Capture the cell that displays the provided text and extract its [X, Y] central coordinate. 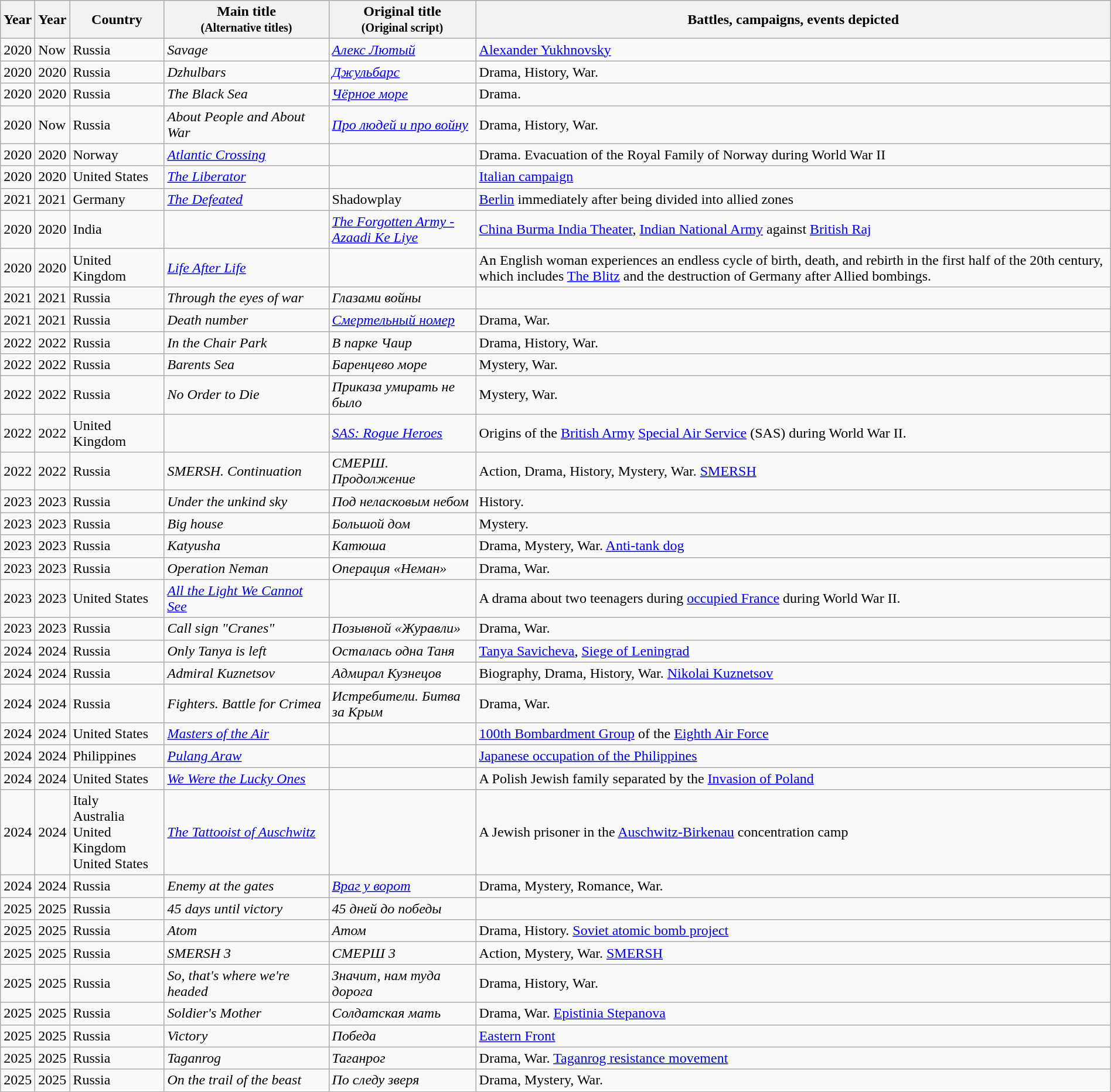
Осталась одна Таня [402, 651]
A Polish Jewish family separated by the Invasion of Poland [793, 779]
The Tattooist of Auschwitz [246, 832]
Позывной «Журавли» [402, 629]
Barents Sea [246, 365]
Drama, History. Soviet atomic bomb project [793, 931]
Atom [246, 931]
45 дней до победы [402, 909]
Only Tanya is left [246, 651]
Приказа умирать не было [402, 395]
Katyusha [246, 546]
India [117, 230]
The Liberator [246, 177]
Fighters. Battle for Crimea [246, 703]
History. [793, 501]
Джульбарс [402, 72]
45 days until victory [246, 909]
Tanya Savicheva, Siege of Leningrad [793, 651]
Life After Life [246, 267]
SMERSH 3 [246, 953]
Катюша [402, 546]
Про людей и про войну [402, 124]
China Burma India Theater, Indian National Army against British Raj [793, 230]
The Forgotten Army - Azaadi Ke Liye [402, 230]
SAS: Rogue Heroes [402, 434]
Drama. Evacuation of the Royal Family of Norway during World War II [793, 155]
The Black Sea [246, 94]
SMERSH. Continuation [246, 471]
Mystery. [793, 524]
Алекс Лютый [402, 50]
Враг у ворот [402, 886]
Pulang Araw [246, 756]
Call sign "Cranes" [246, 629]
Norway [117, 155]
Чёрное море [402, 94]
Солдатская мать [402, 1013]
СМЕРШ. Продолжение [402, 471]
ItalyAustraliaUnited KingdomUnited States [117, 832]
Таганрог [402, 1058]
Drama, Mystery, Romance, War. [793, 886]
No Order to Die [246, 395]
Admiral Kuznetsov [246, 673]
Значит, нам туда дорога [402, 983]
Berlin immediately after being divided into allied zones [793, 199]
On the trail of the beast [246, 1080]
Операция «Неман» [402, 568]
Action, Drama, History, Mystery, War. SMERSH [793, 471]
Through the eyes of war [246, 298]
Italian campaign [793, 177]
Japanese occupation of the Philippines [793, 756]
Battles, campaigns, events depicted [793, 20]
Soldier's Mother [246, 1013]
Баренцево море [402, 365]
Original title(Original script) [402, 20]
Country [117, 20]
All the Light We Cannot See [246, 599]
In the Chair Park [246, 343]
Атом [402, 931]
Drama, War. Epistinia Stepanova [793, 1013]
We Were the Lucky Ones [246, 779]
Victory [246, 1036]
Masters of the Air [246, 733]
В парке Чаир [402, 343]
A Jewish prisoner in the Auschwitz-Birkenau concentration camp [793, 832]
Under the unkind sky [246, 501]
Адмирал Кузнецов [402, 673]
Drama. [793, 94]
Atlantic Crossing [246, 155]
Savage [246, 50]
Под неласковым небом [402, 501]
Глазами войны [402, 298]
Shadowplay [402, 199]
Philippines [117, 756]
Drama, Mystery, War. [793, 1080]
Победа [402, 1036]
Main title(Alternative titles) [246, 20]
Истребители. Битва за Крым [402, 703]
Большой дом [402, 524]
Enemy at the gates [246, 886]
Death number [246, 320]
Drama, War. Taganrog resistance movement [793, 1058]
Operation Neman [246, 568]
Alexander Yukhnovsky [793, 50]
Big house [246, 524]
So, that's where we're headed [246, 983]
СМЕРШ 3 [402, 953]
About People and About War [246, 124]
A drama about two teenagers during occupied France during World War II. [793, 599]
The Defeated [246, 199]
Смертельный номер [402, 320]
Drama, Mystery, War. Anti-tank dog [793, 546]
Germany [117, 199]
Origins of the British Army Special Air Service (SAS) during World War II. [793, 434]
100th Bombardment Group of the Eighth Air Force [793, 733]
По следу зверя [402, 1080]
Biography, Drama, History, War. Nikolai Kuznetsov [793, 673]
Action, Mystery, War. SMERSH [793, 953]
Dzhulbars [246, 72]
Taganrog [246, 1058]
Eastern Front [793, 1036]
